Return the [X, Y] coordinate for the center point of the cell that contains the specified text.  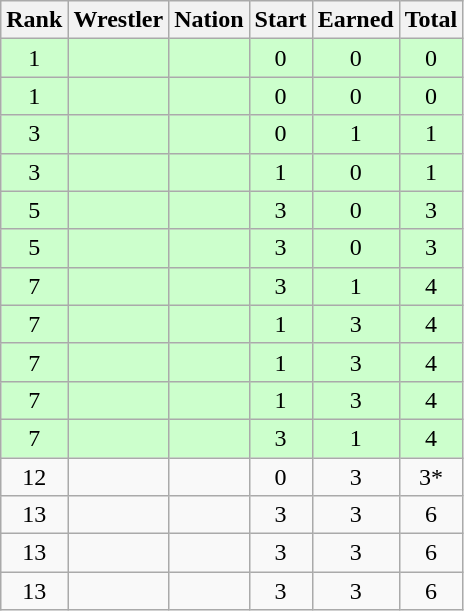
12 [34, 477]
Total [431, 20]
3* [431, 477]
Start [280, 20]
Earned [356, 20]
Nation [209, 20]
Wrestler [118, 20]
Rank [34, 20]
